From the cell containing the given text, extract its center point as [x, y] coordinate. 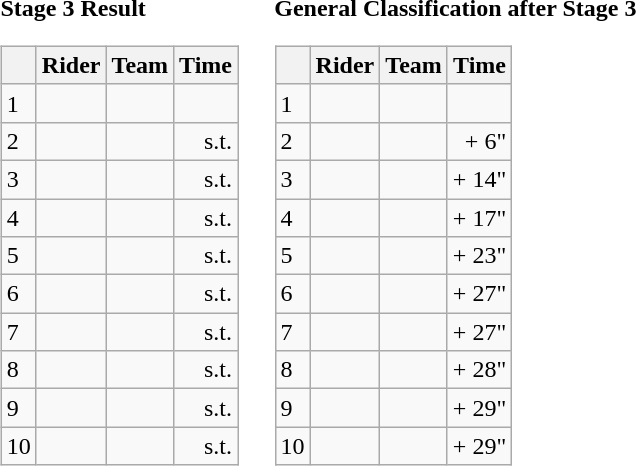
+ 28" [479, 370]
+ 14" [479, 179]
+ 6" [479, 141]
+ 23" [479, 256]
+ 17" [479, 217]
